Output the (x, y) coordinate of the center of the cell containing the given text.  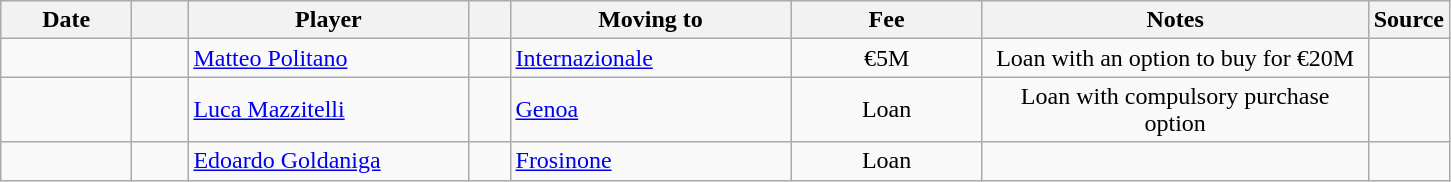
Matteo Politano (328, 58)
Loan with compulsory purchase option (1175, 110)
Notes (1175, 20)
Luca Mazzitelli (328, 110)
Loan with an option to buy for €20M (1175, 58)
Player (328, 20)
Edoardo Goldaniga (328, 161)
Frosinone (650, 161)
Fee (886, 20)
Internazionale (650, 58)
€5M (886, 58)
Date (66, 20)
Genoa (650, 110)
Moving to (650, 20)
Source (1408, 20)
